Detect which cell encompasses the target text, then output its (x, y) center coordinate. 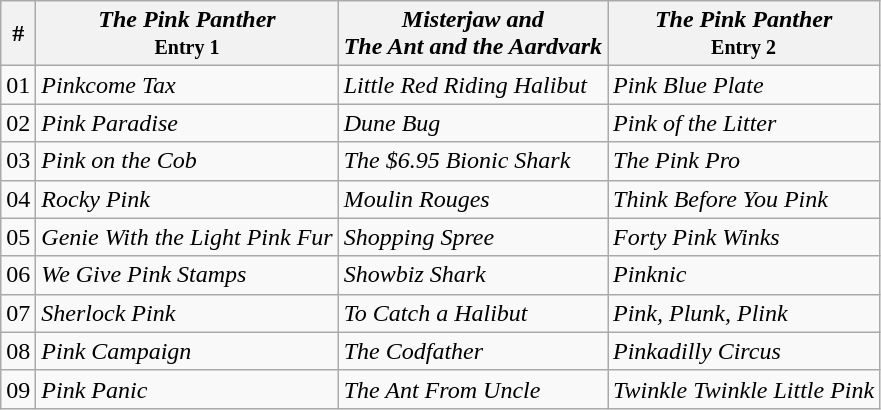
06 (18, 275)
Pinknic (744, 275)
02 (18, 123)
# (18, 34)
Twinkle Twinkle Little Pink (744, 389)
The Codfather (472, 351)
The Pink PantherEntry 1 (187, 34)
Misterjaw andThe Ant and the Aardvark (472, 34)
Pinkcome Tax (187, 85)
Genie With the Light Pink Fur (187, 237)
Pink Blue Plate (744, 85)
We Give Pink Stamps (187, 275)
01 (18, 85)
Pink of the Litter (744, 123)
Dune Bug (472, 123)
The Ant From Uncle (472, 389)
Shopping Spree (472, 237)
09 (18, 389)
Pink Panic (187, 389)
Pink Paradise (187, 123)
Little Red Riding Halibut (472, 85)
Pink, Plunk, Plink (744, 313)
08 (18, 351)
Sherlock Pink (187, 313)
Pink Campaign (187, 351)
The $6.95 Bionic Shark (472, 161)
Showbiz Shark (472, 275)
Forty Pink Winks (744, 237)
The Pink PantherEntry 2 (744, 34)
05 (18, 237)
Pink on the Cob (187, 161)
03 (18, 161)
The Pink Pro (744, 161)
07 (18, 313)
Pinkadilly Circus (744, 351)
Moulin Rouges (472, 199)
To Catch a Halibut (472, 313)
Think Before You Pink (744, 199)
04 (18, 199)
Rocky Pink (187, 199)
